Search for the cell housing the specified text and yield its (X, Y) center coordinate. 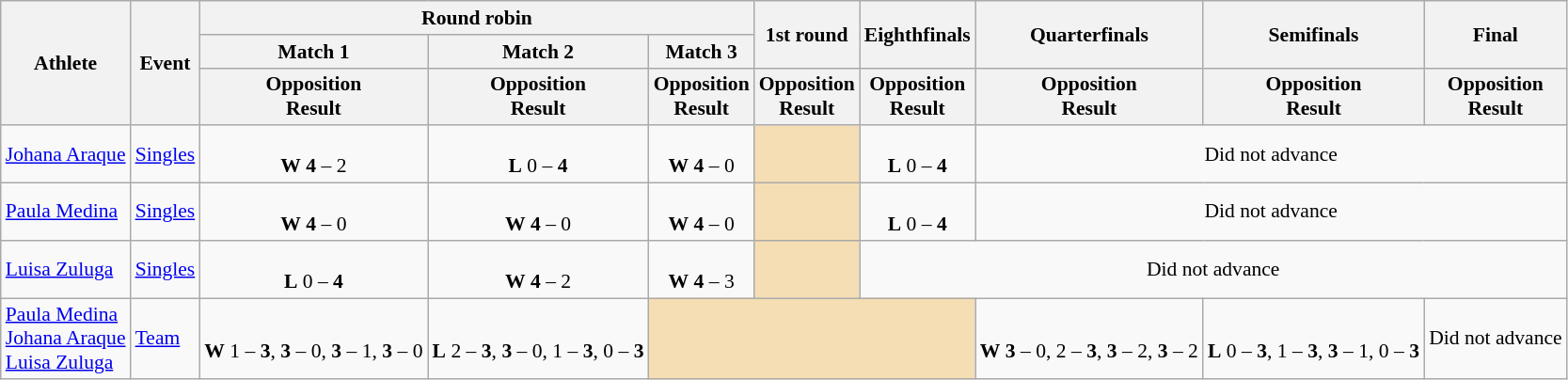
Match 1 (313, 52)
Final (1496, 34)
Match 2 (538, 52)
Paula MedinaJohana AraqueLuisa Zuluga (66, 339)
Quarterfinals (1089, 34)
Match 3 (702, 52)
1st round (807, 34)
Johana Araque (66, 154)
Paula Medina (66, 213)
W 1 – 3, 3 – 0, 3 – 1, 3 – 0 (313, 339)
W 3 – 0, 2 – 3, 3 – 2, 3 – 2 (1089, 339)
Eighthfinals (918, 34)
L 0 – 3, 1 – 3, 3 – 1, 0 – 3 (1313, 339)
Athlete (66, 63)
L 2 – 3, 3 – 0, 1 – 3, 0 – 3 (538, 339)
W 4 – 3 (702, 269)
Luisa Zuluga (66, 269)
Event (166, 63)
Semifinals (1313, 34)
Round robin (476, 18)
Team (166, 339)
